Identify which cell holds the provided text, then report its [X, Y] central coordinate. 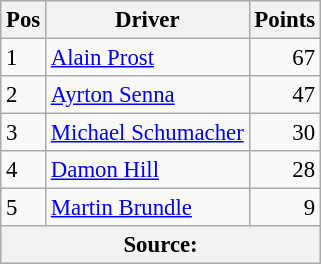
Points [284, 20]
9 [284, 208]
Source: [161, 245]
67 [284, 58]
Martin Brundle [148, 208]
Ayrton Senna [148, 95]
Driver [148, 20]
28 [284, 170]
3 [24, 133]
Damon Hill [148, 170]
30 [284, 133]
2 [24, 95]
Michael Schumacher [148, 133]
Alain Prost [148, 58]
5 [24, 208]
4 [24, 170]
1 [24, 58]
47 [284, 95]
Pos [24, 20]
